Search for the cell housing the specified text and yield its [x, y] center coordinate. 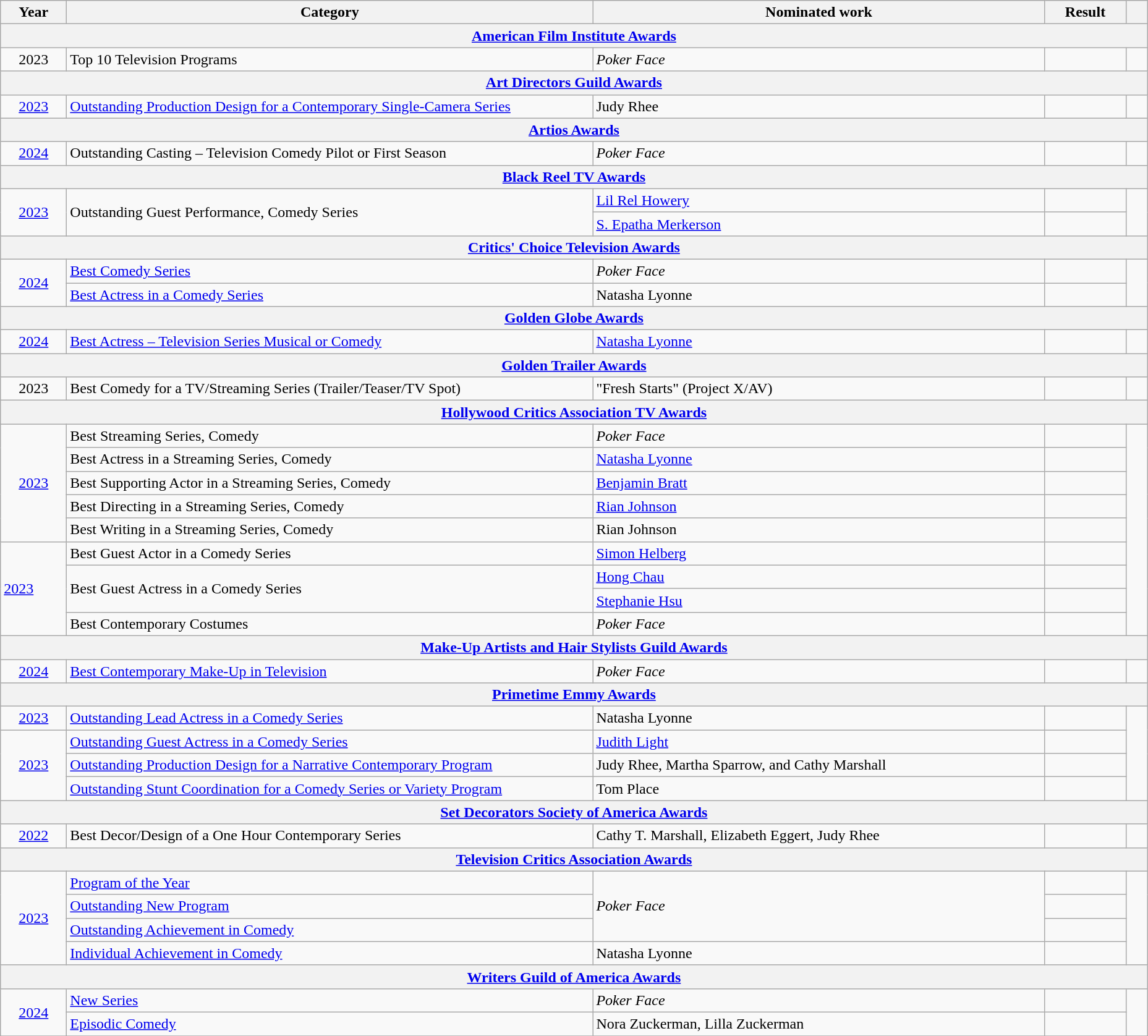
Judy Rhee, Martha Sparrow, and Cathy Marshall [818, 765]
Individual Achievement in Comedy [330, 953]
Make-Up Artists and Hair Stylists Guild Awards [574, 647]
Cathy T. Marshall, Elizabeth Eggert, Judy Rhee [818, 836]
Best Actress in a Comedy Series [330, 295]
Artios Awards [574, 130]
Art Directors Guild Awards [574, 83]
Outstanding Lead Actress in a Comedy Series [330, 718]
Hong Chau [818, 577]
Nominated work [818, 12]
Golden Globe Awards [574, 318]
Lil Rel Howery [818, 200]
Best Actress in a Streaming Series, Comedy [330, 459]
Result [1086, 12]
Year [33, 12]
Best Guest Actress in a Comedy Series [330, 588]
Outstanding New Program [330, 906]
Benjamin Bratt [818, 483]
Television Critics Association Awards [574, 859]
Simon Helberg [818, 553]
Best Directing in a Streaming Series, Comedy [330, 506]
Program of the Year [330, 883]
Top 10 Television Programs [330, 59]
Tom Place [818, 789]
Category [330, 12]
Best Guest Actor in a Comedy Series [330, 553]
Stephanie Hsu [818, 600]
Best Contemporary Costumes [330, 624]
American Film Institute Awards [574, 36]
Best Comedy for a TV/Streaming Series (Trailer/Teaser/TV Spot) [330, 389]
Outstanding Guest Performance, Comedy Series [330, 212]
Set Decorators Society of America Awards [574, 812]
Best Decor/Design of a One Hour Contemporary Series [330, 836]
Outstanding Guest Actress in a Comedy Series [330, 742]
Outstanding Stunt Coordination for a Comedy Series or Variety Program [330, 789]
New Series [330, 1000]
Best Actress – Television Series Musical or Comedy [330, 342]
2022 [33, 836]
"Fresh Starts" (Project X/AV) [818, 389]
Hollywood Critics Association TV Awards [574, 412]
S. Epatha Merkerson [818, 224]
Best Contemporary Make-Up in Television [330, 671]
Best Comedy Series [330, 271]
Golden Trailer Awards [574, 365]
Primetime Emmy Awards [574, 695]
Writers Guild of America Awards [574, 977]
Nora Zuckerman, Lilla Zuckerman [818, 1024]
Black Reel TV Awards [574, 177]
Outstanding Casting – Television Comedy Pilot or First Season [330, 153]
Best Writing in a Streaming Series, Comedy [330, 530]
Outstanding Production Design for a Contemporary Single-Camera Series [330, 106]
Critics' Choice Television Awards [574, 247]
Best Streaming Series, Comedy [330, 436]
Outstanding Achievement in Comedy [330, 930]
Episodic Comedy [330, 1024]
Judith Light [818, 742]
Judy Rhee [818, 106]
Outstanding Production Design for a Narrative Contemporary Program [330, 765]
Best Supporting Actor in a Streaming Series, Comedy [330, 483]
